Extract the [X, Y] coordinate from the center of the cell holding the provided text.  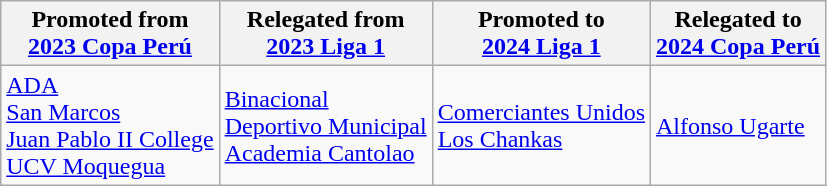
ADA San Marcos Juan Pablo II College UCV Moquegua [110, 126]
Promoted from2023 Copa Perú [110, 34]
Promoted to2024 Liga 1 [541, 34]
Relegated to2024 Copa Perú [738, 34]
Alfonso Ugarte [738, 126]
Comerciantes Unidos Los Chankas [541, 126]
Binacional Deportivo Municipal Academia Cantolao [326, 126]
Relegated from2023 Liga 1 [326, 34]
